Capture the cell that displays the provided text and extract its (X, Y) central coordinate. 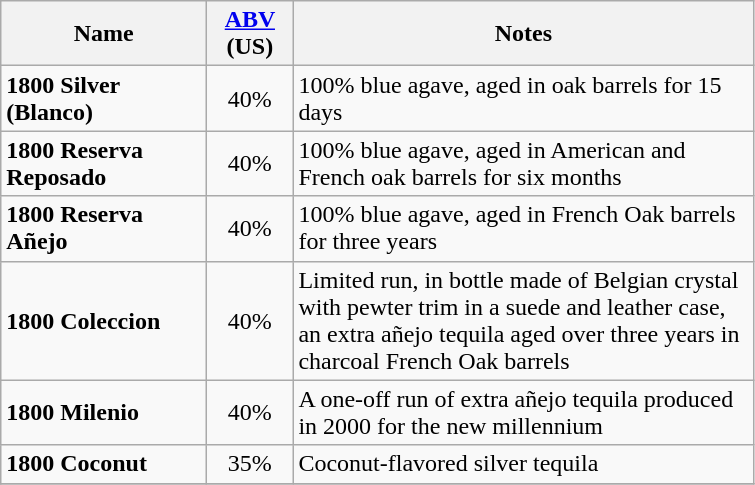
1800 Coconut (104, 464)
1800 Milenio (104, 412)
ABV (US) (250, 34)
1800 Reserva Añejo (104, 228)
1800 Reserva Reposado (104, 164)
1800 Silver (Blanco) (104, 98)
100% blue agave, aged in oak barrels for 15 days (524, 98)
35% (250, 464)
Coconut-flavored silver tequila (524, 464)
100% blue agave, aged in American and French oak barrels for six months (524, 164)
1800 Coleccion (104, 320)
100% blue agave, aged in French Oak barrels for three years (524, 228)
A one-off run of extra añejo tequila produced in 2000 for the new millennium (524, 412)
Name (104, 34)
Notes (524, 34)
